Capture the cell that displays the provided text and extract its [X, Y] central coordinate. 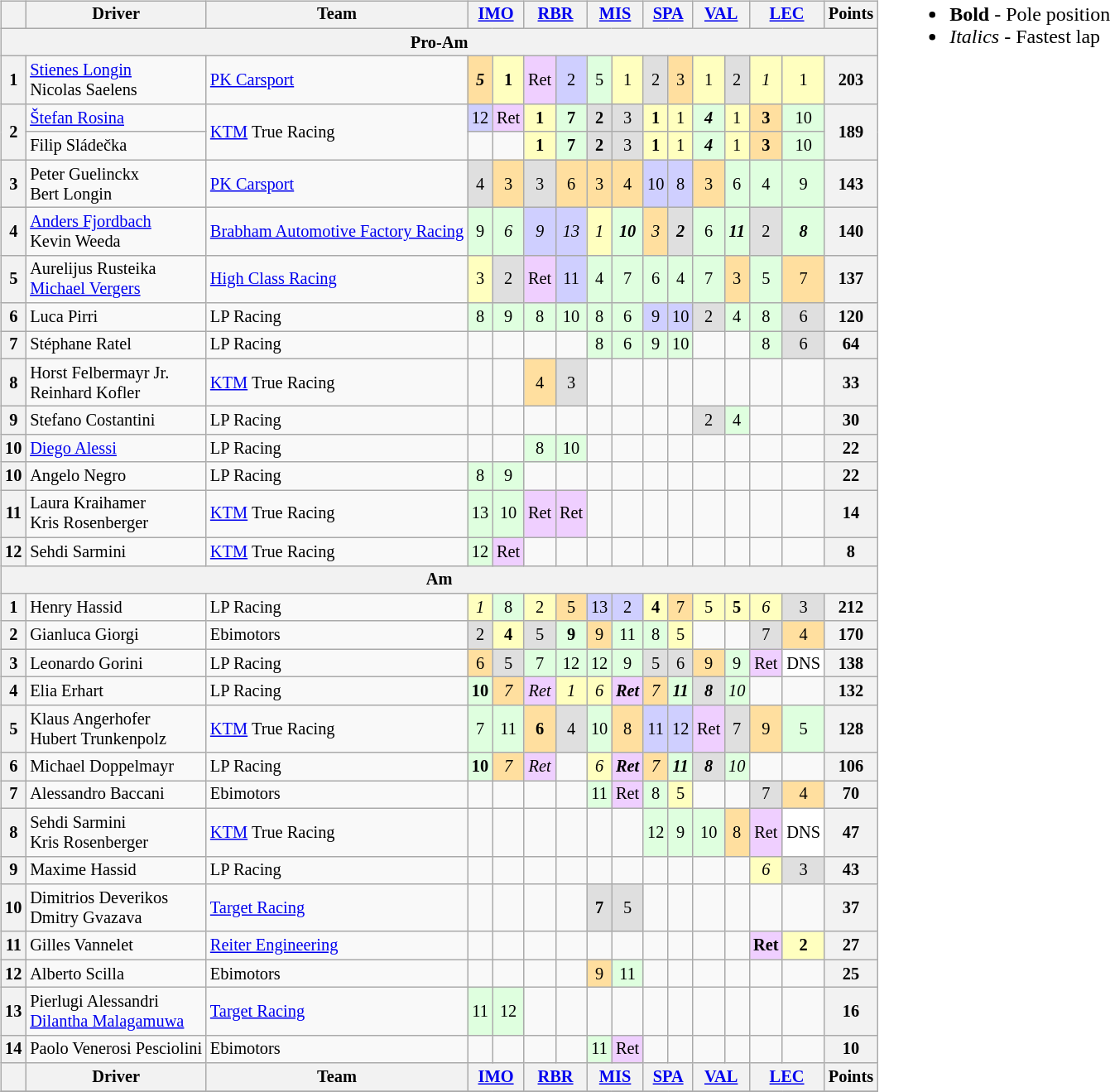
Alessandro Baccani [116, 795]
Horst Felbermayr Jr. Reinhard Kofler [116, 382]
Angelo Negro [116, 476]
Diego Alessi [116, 449]
Stienes Longin Nicolas Saelens [116, 80]
106 [851, 767]
Leonardo Gorini [116, 663]
170 [851, 635]
Anders Fjordbach Kevin Weeda [116, 232]
Pierlugi Alessandri Dilantha Malagamuwa [116, 1012]
132 [851, 691]
30 [851, 421]
Stéphane Ratel [116, 345]
Stefano Costantini [116, 421]
Laura Kraihamer Kris Rosenberger [116, 514]
Luca Pirri [116, 317]
16 [851, 1012]
Reiter Engineering [337, 945]
138 [851, 663]
Michael Doppelmayr [116, 767]
Brabham Automotive Factory Racing [337, 232]
Sehdi Sarmini [116, 551]
Elia Erhart [116, 691]
137 [851, 279]
Gianluca Giorgi [116, 635]
Alberto Scilla [116, 974]
Peter Guelinckx Bert Longin [116, 184]
37 [851, 908]
Am [439, 580]
47 [851, 832]
High Class Racing [337, 279]
189 [851, 132]
64 [851, 345]
Sehdi Sarmini Kris Rosenberger [116, 832]
140 [851, 232]
33 [851, 382]
Dimitrios DeverikosDmitry Gvazava [116, 908]
43 [851, 870]
212 [851, 608]
143 [851, 184]
70 [851, 795]
Štefan Rosina [116, 118]
Pro-Am [439, 42]
203 [851, 80]
Paolo Venerosi Pesciolini [116, 1049]
Gilles Vannelet [116, 945]
Henry Hassid [116, 608]
Aurelijus Rusteika Michael Vergers [116, 279]
Filip Sládečka [116, 146]
27 [851, 945]
25 [851, 974]
Maxime Hassid [116, 870]
Klaus Angerhofer Hubert Trunkenpolz [116, 729]
120 [851, 317]
128 [851, 729]
